For the text-containing cell, return its midpoint in (X, Y) coordinate format. 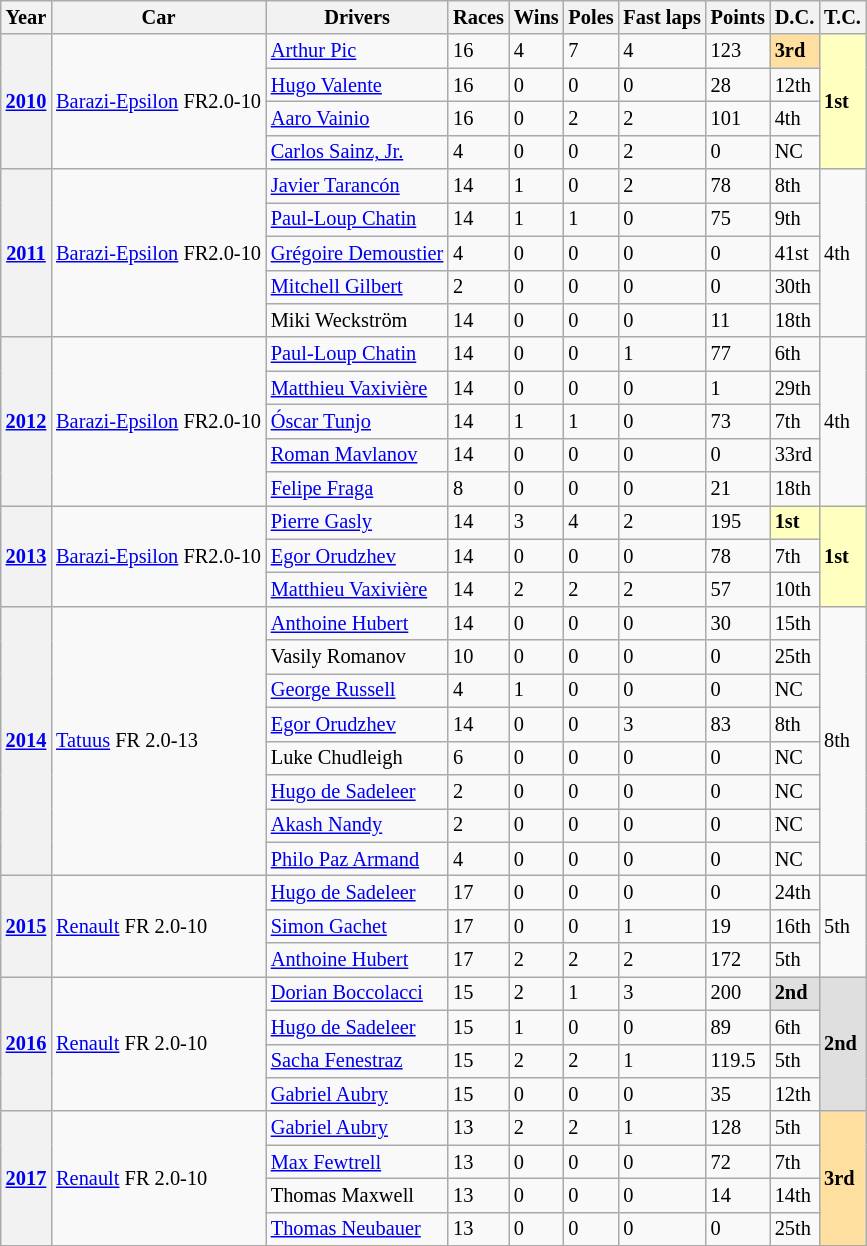
77 (738, 354)
Max Fewtrell (357, 1162)
Thomas Neubauer (357, 1229)
2017 (26, 1178)
29th (794, 388)
30 (738, 623)
73 (738, 421)
10 (478, 657)
Óscar Tunjo (357, 421)
Pierre Gasly (357, 522)
2010 (26, 102)
Hugo Valente (357, 85)
Mitchell Gilbert (357, 287)
75 (738, 219)
Carlos Sainz, Jr. (357, 152)
2011 (26, 253)
8 (478, 489)
2015 (26, 926)
35 (738, 1094)
Simon Gachet (357, 926)
Fast laps (662, 17)
21 (738, 489)
Dorian Boccolacci (357, 993)
6 (478, 758)
Year (26, 17)
Roman Mavlanov (357, 455)
14th (794, 1195)
Miki Weckström (357, 320)
Felipe Fraga (357, 489)
10th (794, 589)
128 (738, 1128)
T.C. (842, 17)
Akash Nandy (357, 825)
83 (738, 724)
89 (738, 1027)
101 (738, 118)
Tatuus FR 2.0-13 (158, 740)
30th (794, 287)
33rd (794, 455)
Aaro Vainio (357, 118)
Javier Tarancón (357, 186)
172 (738, 960)
2013 (26, 556)
9th (794, 219)
2014 (26, 740)
200 (738, 993)
57 (738, 589)
2012 (26, 421)
15th (794, 623)
28 (738, 85)
72 (738, 1162)
Philo Paz Armand (357, 859)
24th (794, 892)
16th (794, 926)
2016 (26, 1044)
19 (738, 926)
George Russell (357, 690)
D.C. (794, 17)
Vasily Romanov (357, 657)
Thomas Maxwell (357, 1195)
41st (794, 253)
Points (738, 17)
Races (478, 17)
123 (738, 51)
119.5 (738, 1061)
Wins (536, 17)
195 (738, 522)
11 (738, 320)
7 (592, 51)
Sacha Fenestraz (357, 1061)
Drivers (357, 17)
Grégoire Demoustier (357, 253)
Car (158, 17)
Luke Chudleigh (357, 758)
Arthur Pic (357, 51)
Poles (592, 17)
